Pinpoint the cell where the given text exists, returning its (X, Y) midpoint coordinate. 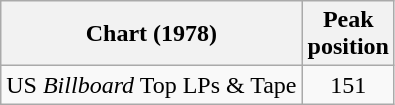
151 (348, 85)
Peakposition (348, 34)
Chart (1978) (152, 34)
US Billboard Top LPs & Tape (152, 85)
